For the text-containing cell, return its midpoint in (X, Y) coordinate format. 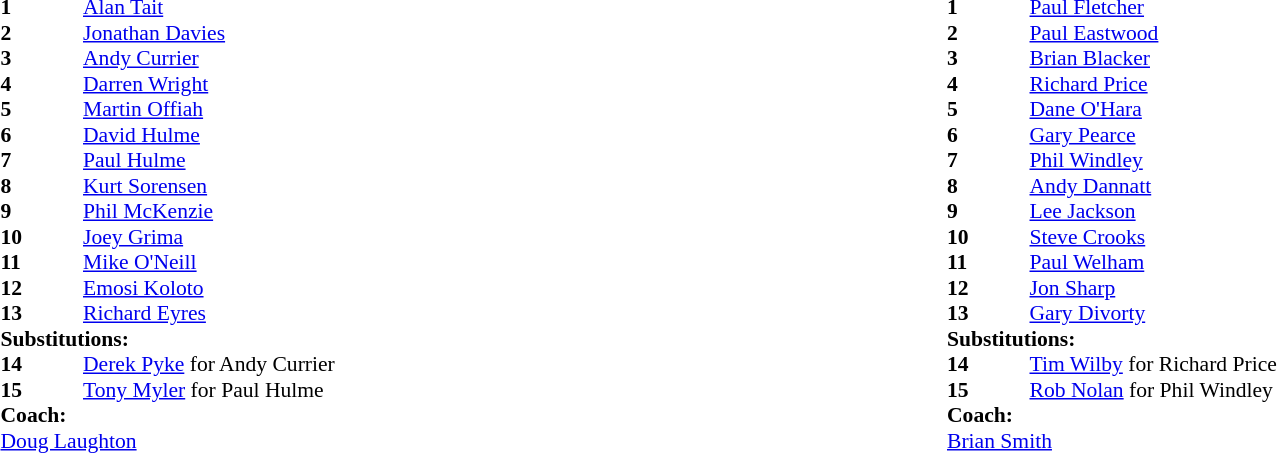
Gary Pearce (1154, 135)
Paul Hulme (209, 161)
Phil Windley (1154, 161)
Lee Jackson (1154, 211)
Tim Wilby for Richard Price (1154, 365)
Paul Eastwood (1154, 33)
Emosi Koloto (209, 288)
Andy Dannatt (1154, 186)
Derek Pyke for Andy Currier (209, 365)
Tony Myler for Paul Hulme (209, 390)
Phil McKenzie (209, 211)
Jonathan Davies (209, 33)
Dane O'Hara (1154, 109)
Joey Grima (209, 237)
Andy Currier (209, 59)
Richard Eyres (209, 313)
Darren Wright (209, 84)
Brian Blacker (1154, 59)
Martin Offiah (209, 109)
Jon Sharp (1154, 288)
Paul Welham (1154, 263)
Rob Nolan for Phil Windley (1154, 390)
David Hulme (209, 135)
Kurt Sorensen (209, 186)
Richard Price (1154, 84)
Steve Crooks (1154, 237)
Mike O'Neill (209, 263)
Gary Divorty (1154, 313)
